Find where the given text appears and provide that cell's center as (x, y) coordinate. 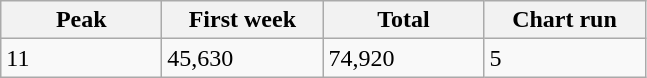
Chart run (564, 20)
11 (82, 58)
74,920 (404, 58)
5 (564, 58)
45,630 (242, 58)
Peak (82, 20)
Total (404, 20)
First week (242, 20)
